Find where the given text appears and provide that cell's center as [X, Y] coordinate. 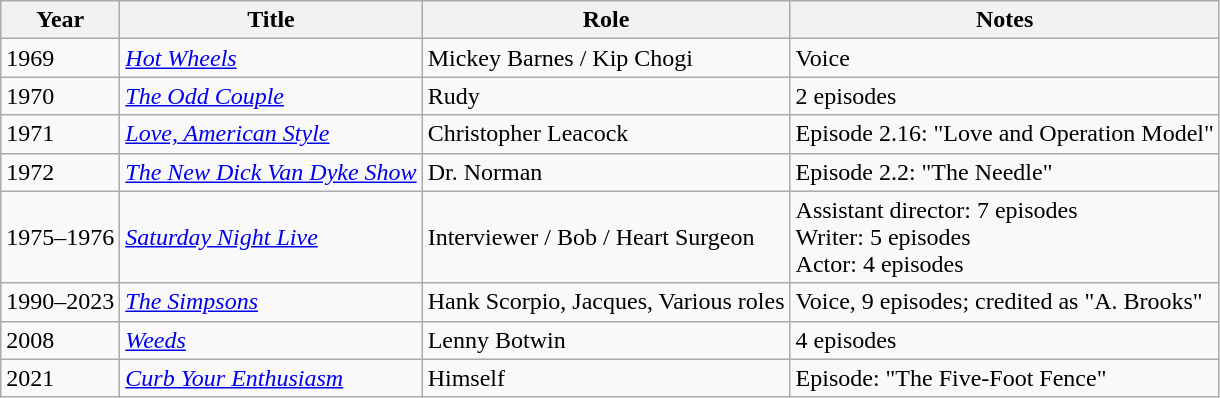
Hot Wheels [271, 58]
Role [606, 20]
Assistant director: 7 episodesWriter: 5 episodesActor: 4 episodes [1004, 237]
Voice, 9 episodes; credited as "A. Brooks" [1004, 302]
1969 [60, 58]
Weeds [271, 340]
1990–2023 [60, 302]
1972 [60, 172]
Year [60, 20]
The Simpsons [271, 302]
The New Dick Van Dyke Show [271, 172]
Rudy [606, 96]
4 episodes [1004, 340]
Curb Your Enthusiasm [271, 378]
Episode: "The Five-Foot Fence" [1004, 378]
2008 [60, 340]
Voice [1004, 58]
2 episodes [1004, 96]
Himself [606, 378]
The Odd Couple [271, 96]
Notes [1004, 20]
Christopher Leacock [606, 134]
1971 [60, 134]
1970 [60, 96]
Dr. Norman [606, 172]
Mickey Barnes / Kip Chogi [606, 58]
Hank Scorpio, Jacques, Various roles [606, 302]
Lenny Botwin [606, 340]
2021 [60, 378]
Episode 2.16: "Love and Operation Model" [1004, 134]
Episode 2.2: "The Needle" [1004, 172]
1975–1976 [60, 237]
Interviewer / Bob / Heart Surgeon [606, 237]
Title [271, 20]
Saturday Night Live [271, 237]
Love, American Style [271, 134]
